Capture the cell that displays the provided text and extract its [X, Y] central coordinate. 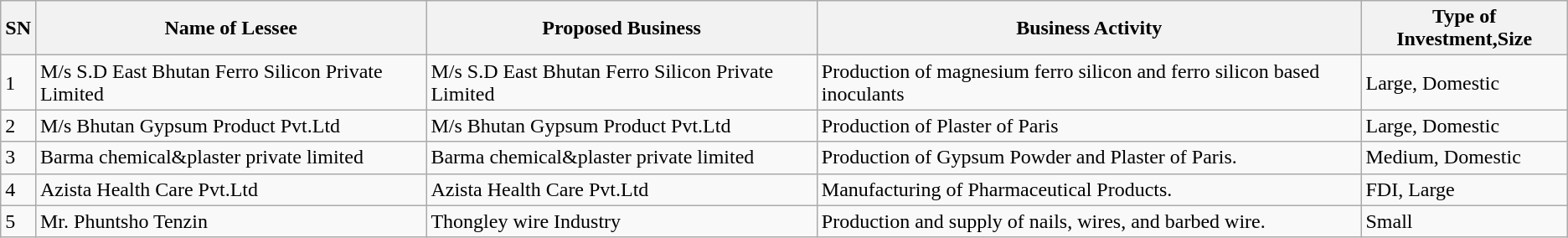
Business Activity [1089, 28]
3 [18, 158]
Proposed Business [622, 28]
Production of Plaster of Paris [1089, 126]
2 [18, 126]
FDI, Large [1464, 189]
Mr. Phuntsho Tenzin [230, 221]
Name of Lessee [230, 28]
5 [18, 221]
4 [18, 189]
Production and supply of nails, wires, and barbed wire. [1089, 221]
1 [18, 82]
Type of Investment,Size [1464, 28]
Production of magnesium ferro silicon and ferro silicon based inoculants [1089, 82]
Manufacturing of Pharmaceutical Products. [1089, 189]
Thongley wire Industry [622, 221]
SN [18, 28]
Small [1464, 221]
Production of Gypsum Powder and Plaster of Paris. [1089, 158]
Medium, Domestic [1464, 158]
